Provide the (x, y) coordinate of the cell's center where the given text is located.  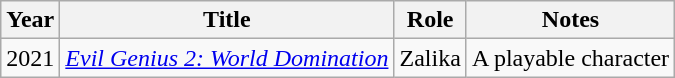
Year (30, 20)
2021 (30, 58)
Evil Genius 2: World Domination (227, 58)
Notes (570, 20)
Title (227, 20)
A playable character (570, 58)
Role (430, 20)
Zalika (430, 58)
